Output the (x, y) coordinate of the center of the cell containing the given text.  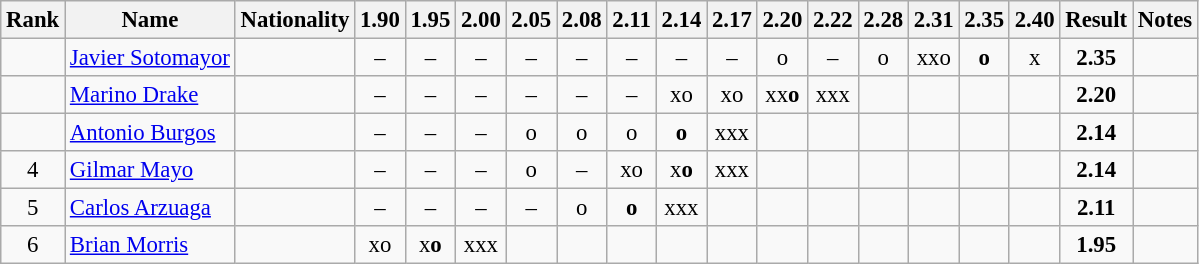
2.08 (582, 20)
Marino Drake (150, 95)
2.17 (732, 20)
Rank (33, 20)
Result (1096, 20)
6 (33, 245)
Gilmar Mayo (150, 170)
Javier Sotomayor (150, 58)
Carlos Arzuaga (150, 208)
Nationality (294, 20)
Notes (1164, 20)
x (1034, 58)
2.28 (883, 20)
1.90 (380, 20)
Brian Morris (150, 245)
Antonio Burgos (150, 133)
5 (33, 208)
2.40 (1034, 20)
2.00 (481, 20)
Name (150, 20)
4 (33, 170)
2.31 (934, 20)
2.05 (531, 20)
2.22 (833, 20)
